Extract the [X, Y] coordinate from the center of the cell holding the provided text.  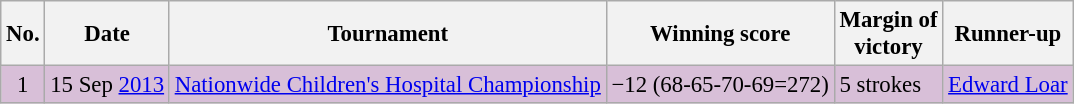
Tournament [388, 34]
−12 (68-65-70-69=272) [720, 85]
15 Sep 2013 [107, 85]
Date [107, 34]
Winning score [720, 34]
5 strokes [888, 85]
No. [23, 34]
Nationwide Children's Hospital Championship [388, 85]
Edward Loar [1008, 85]
Margin ofvictory [888, 34]
Runner-up [1008, 34]
1 [23, 85]
